Identify which cell holds the provided text, then report its [x, y] central coordinate. 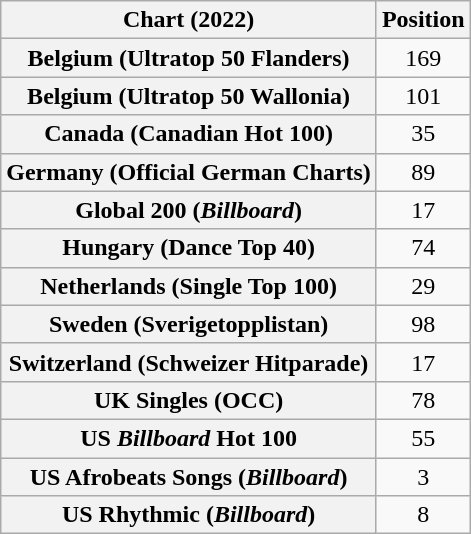
Switzerland (Schweizer Hitparade) [189, 362]
78 [423, 400]
8 [423, 515]
US Rhythmic (Billboard) [189, 515]
Belgium (Ultratop 50 Wallonia) [189, 96]
Germany (Official German Charts) [189, 172]
101 [423, 96]
Hungary (Dance Top 40) [189, 248]
US Billboard Hot 100 [189, 438]
Position [423, 20]
Netherlands (Single Top 100) [189, 286]
74 [423, 248]
Sweden (Sverigetopplistan) [189, 324]
Canada (Canadian Hot 100) [189, 134]
Chart (2022) [189, 20]
35 [423, 134]
98 [423, 324]
UK Singles (OCC) [189, 400]
55 [423, 438]
3 [423, 477]
89 [423, 172]
Global 200 (Billboard) [189, 210]
29 [423, 286]
Belgium (Ultratop 50 Flanders) [189, 58]
US Afrobeats Songs (Billboard) [189, 477]
169 [423, 58]
